Detect which cell encompasses the target text, then output its (X, Y) center coordinate. 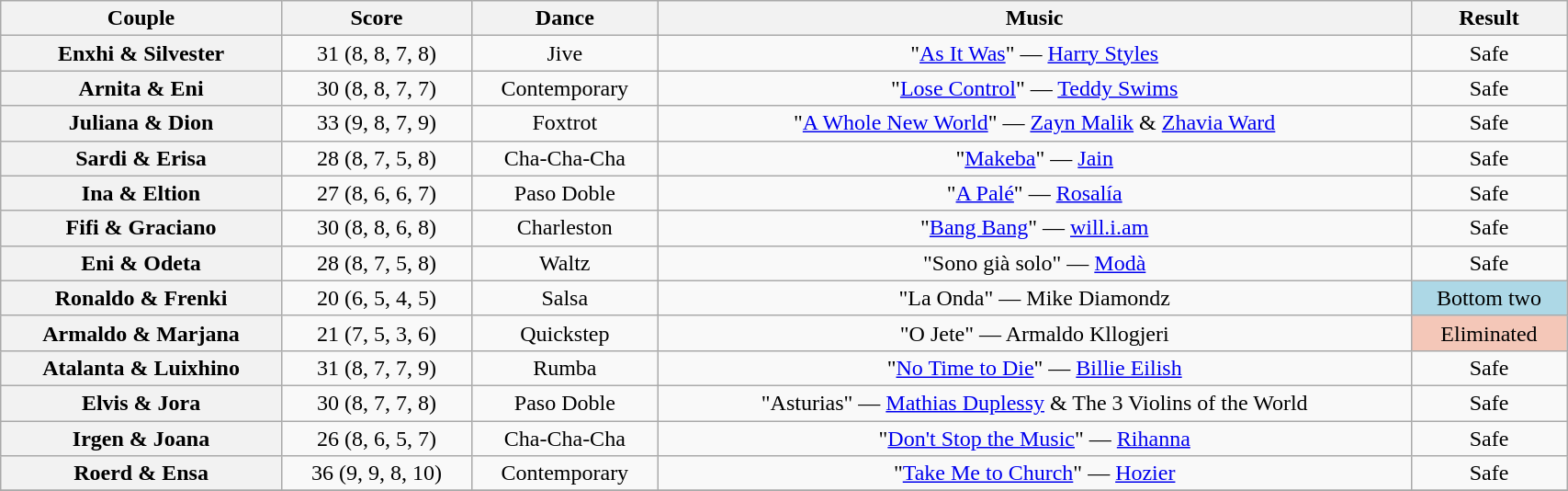
Armaldo & Marjana (141, 333)
Roerd & Ensa (141, 474)
Score (377, 18)
26 (8, 6, 5, 7) (377, 439)
Dance (564, 18)
36 (9, 9, 8, 10) (377, 474)
30 (8, 8, 7, 7) (377, 88)
Elvis & Jora (141, 403)
Fifi & Graciano (141, 228)
30 (8, 8, 6, 8) (377, 228)
27 (8, 6, 6, 7) (377, 193)
Foxtrot (564, 123)
"Asturias" — Mathias Duplessy & The 3 Violins of the World (1034, 403)
Couple (141, 18)
Sardi & Erisa (141, 158)
Rumba (564, 368)
Atalanta & Luixhino (141, 368)
"No Time to Die" — Billie Eilish (1034, 368)
Quickstep (564, 333)
Arnita & Eni (141, 88)
"A Whole New World" — Zayn Malik & Zhavia Ward (1034, 123)
31 (8, 7, 7, 9) (377, 368)
21 (7, 5, 3, 6) (377, 333)
"La Onda" — Mike Diamondz (1034, 298)
Juliana & Dion (141, 123)
Charleston (564, 228)
31 (8, 8, 7, 8) (377, 53)
Eni & Odeta (141, 263)
Eliminated (1488, 333)
"A Palé" — Rosalía (1034, 193)
"O Jete" — Armaldo Kllogjeri (1034, 333)
33 (9, 8, 7, 9) (377, 123)
Enxhi & Silvester (141, 53)
Ina & Eltion (141, 193)
20 (6, 5, 4, 5) (377, 298)
Ronaldo & Frenki (141, 298)
30 (8, 7, 7, 8) (377, 403)
Jive (564, 53)
Irgen & Joana (141, 439)
Salsa (564, 298)
"Sono già solo" — Modà (1034, 263)
Music (1034, 18)
"As It Was" — Harry Styles (1034, 53)
Waltz (564, 263)
Result (1488, 18)
"Lose Control" — Teddy Swims (1034, 88)
"Makeba" — Jain (1034, 158)
"Don't Stop the Music" — Rihanna (1034, 439)
"Take Me to Church" — Hozier (1034, 474)
Bottom two (1488, 298)
"Bang Bang" — will.i.am (1034, 228)
